Find where the given text appears and provide that cell's center as [x, y] coordinate. 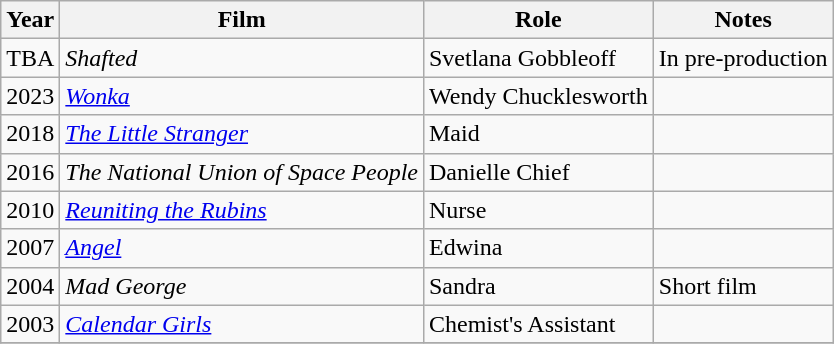
2004 [30, 286]
TBA [30, 58]
2003 [30, 324]
Shafted [242, 58]
Short film [743, 286]
Danielle Chief [538, 172]
2023 [30, 96]
Role [538, 20]
Calendar Girls [242, 324]
Chemist's Assistant [538, 324]
Film [242, 20]
Nurse [538, 210]
The National Union of Space People [242, 172]
The Little Stranger [242, 134]
2010 [30, 210]
Angel [242, 248]
In pre-production [743, 58]
Maid [538, 134]
Sandra [538, 286]
2016 [30, 172]
Edwina [538, 248]
Wonka [242, 96]
2007 [30, 248]
Notes [743, 20]
Reuniting the Rubins [242, 210]
Mad George [242, 286]
Wendy Chucklesworth [538, 96]
Svetlana Gobbleoff [538, 58]
2018 [30, 134]
Year [30, 20]
